Identify which cell holds the provided text, then report its [x, y] central coordinate. 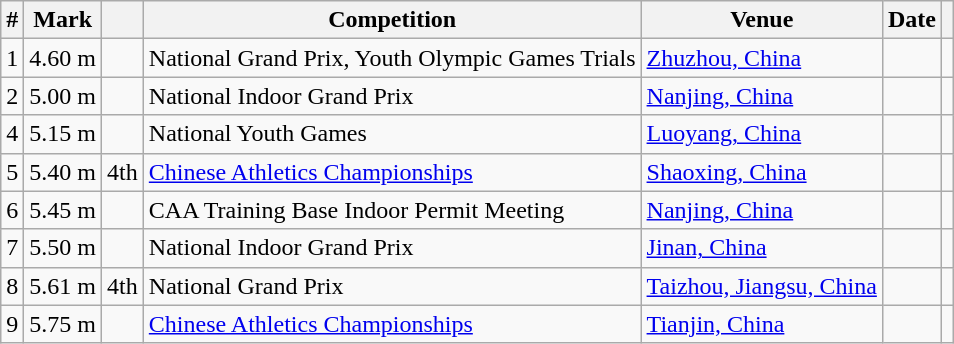
Date [912, 20]
6 [12, 210]
Tianjin, China [762, 324]
5 [12, 172]
Competition [392, 20]
National Youth Games [392, 134]
9 [12, 324]
National Grand Prix [392, 286]
# [12, 20]
4 [12, 134]
5.40 m [63, 172]
4.60 m [63, 58]
Taizhou, Jiangsu, China [762, 286]
5.00 m [63, 96]
5.75 m [63, 324]
Mark [63, 20]
CAA Training Base Indoor Permit Meeting [392, 210]
Jinan, China [762, 248]
5.61 m [63, 286]
2 [12, 96]
Zhuzhou, China [762, 58]
5.50 m [63, 248]
5.15 m [63, 134]
National Grand Prix, Youth Olympic Games Trials [392, 58]
Venue [762, 20]
Luoyang, China [762, 134]
5.45 m [63, 210]
7 [12, 248]
Shaoxing, China [762, 172]
8 [12, 286]
1 [12, 58]
